Capture the cell that displays the provided text and extract its (x, y) central coordinate. 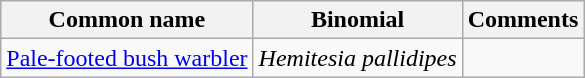
Binomial (358, 20)
Common name (127, 20)
Comments (523, 20)
Pale-footed bush warbler (127, 58)
Hemitesia pallidipes (358, 58)
